Provide the [X, Y] coordinate of the cell's center where the given text is located.  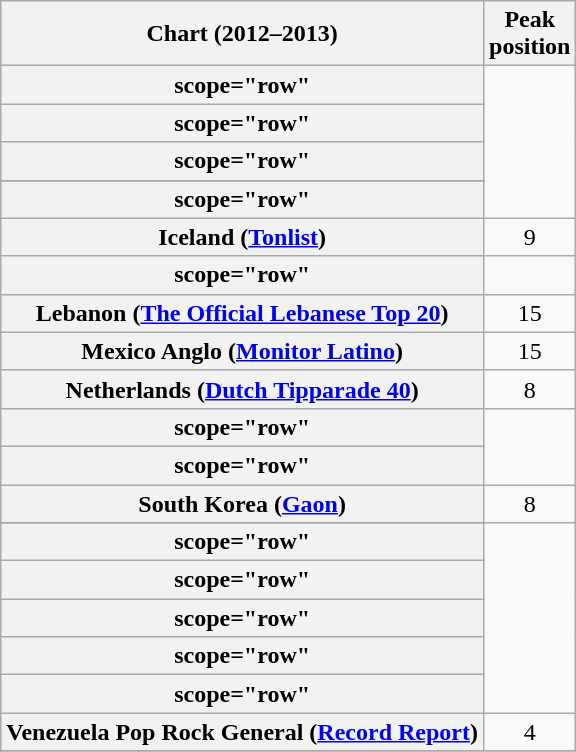
9 [530, 237]
South Korea (Gaon) [242, 503]
Iceland (Tonlist) [242, 237]
Peakposition [530, 34]
Chart (2012–2013) [242, 34]
4 [530, 732]
Mexico Anglo (Monitor Latino) [242, 351]
Lebanon (The Official Lebanese Top 20) [242, 313]
Netherlands (Dutch Tipparade 40) [242, 389]
Venezuela Pop Rock General (Record Report) [242, 732]
